Search for the cell housing the specified text and yield its [X, Y] center coordinate. 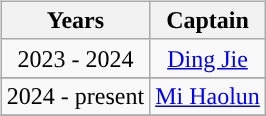
Ding Jie [208, 58]
Years [75, 20]
2023 - 2024 [75, 58]
Mi Haolun [208, 96]
2024 - present [75, 96]
Captain [208, 20]
